Locate the cell with the specified text and output its [X, Y] center coordinate. 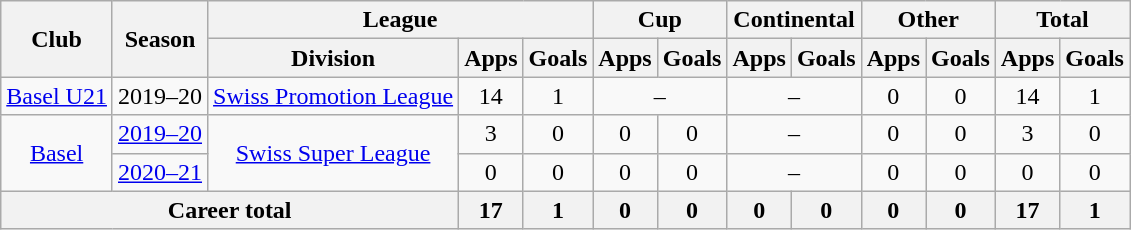
Other [928, 20]
Division [334, 58]
Total [1062, 20]
Swiss Promotion League [334, 96]
Cup [660, 20]
2020–21 [160, 172]
Season [160, 39]
Swiss Super League [334, 153]
League [400, 20]
Continental [794, 20]
Basel [57, 153]
Career total [230, 210]
Basel U21 [57, 96]
Club [57, 39]
